Find where the given text appears and provide that cell's center as [x, y] coordinate. 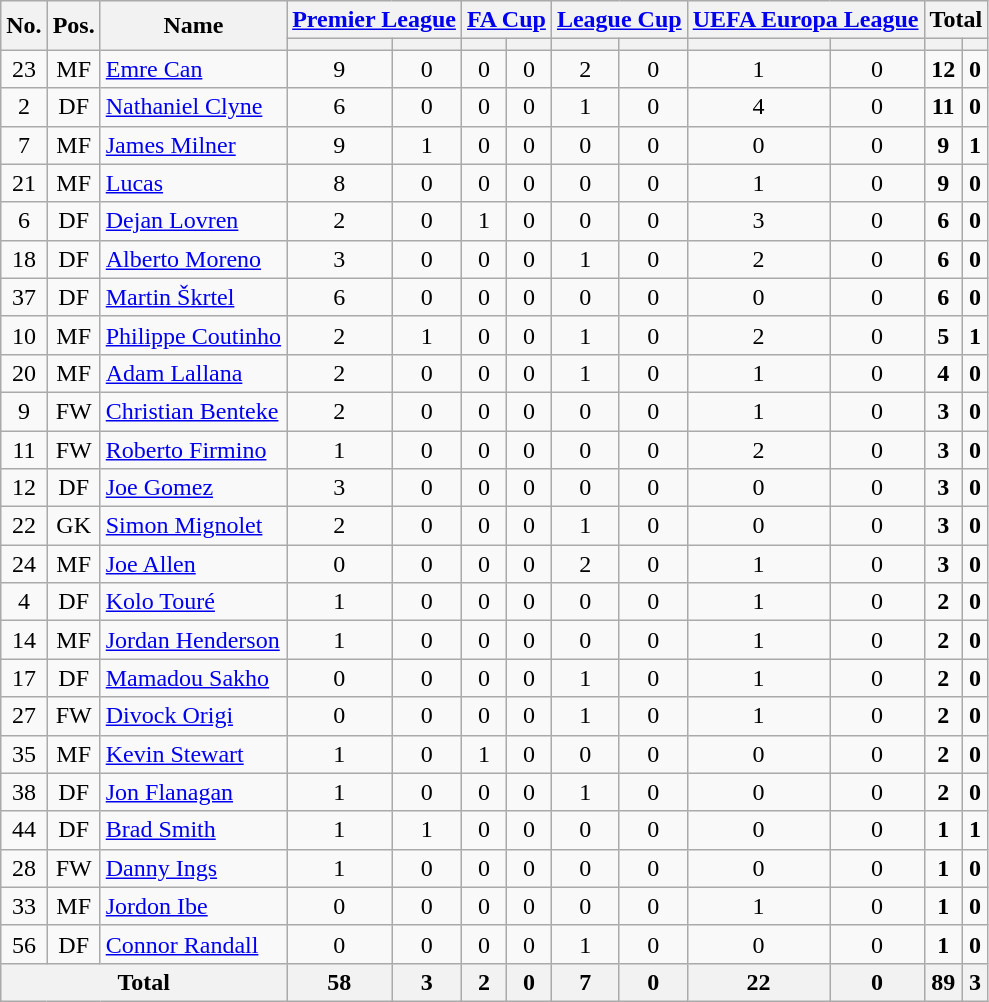
GK [74, 526]
Dejan Lovren [193, 221]
Alberto Moreno [193, 259]
Nathaniel Clyne [193, 107]
Jordon Ibe [193, 906]
Premier League [374, 20]
Jon Flanagan [193, 792]
Joe Allen [193, 564]
8 [340, 183]
20 [24, 373]
Name [193, 26]
James Milner [193, 145]
Jordan Henderson [193, 640]
Divock Origi [193, 716]
Adam Lallana [193, 373]
44 [24, 830]
Brad Smith [193, 830]
14 [24, 640]
Kevin Stewart [193, 754]
Lucas [193, 183]
Christian Benteke [193, 411]
Kolo Touré [193, 602]
18 [24, 259]
Roberto Firmino [193, 449]
Pos. [74, 26]
Joe Gomez [193, 488]
FA Cup [506, 20]
League Cup [619, 20]
33 [24, 906]
UEFA Europa League [806, 20]
27 [24, 716]
24 [24, 564]
Connor Randall [193, 944]
28 [24, 868]
No. [24, 26]
10 [24, 335]
5 [943, 335]
Philippe Coutinho [193, 335]
Simon Mignolet [193, 526]
35 [24, 754]
Emre Can [193, 69]
Danny Ings [193, 868]
17 [24, 678]
Martin Škrtel [193, 297]
23 [24, 69]
38 [24, 792]
56 [24, 944]
58 [340, 982]
89 [943, 982]
37 [24, 297]
Mamadou Sakho [193, 678]
21 [24, 183]
